Output the [X, Y] coordinate of the center of the cell containing the given text.  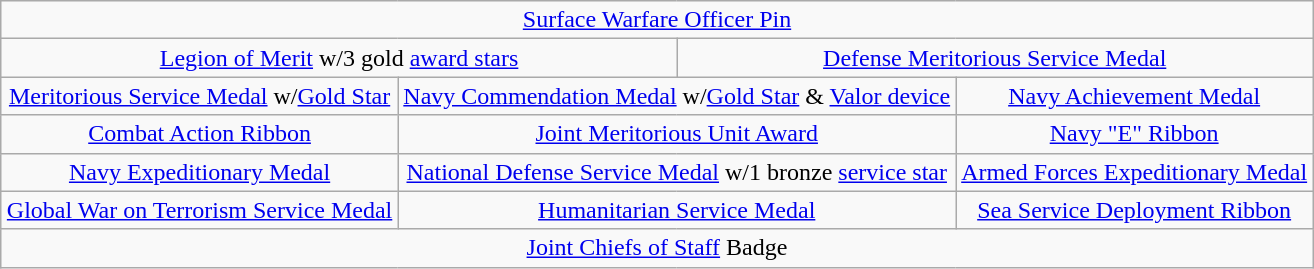
Navy Commendation Medal w/Gold Star & Valor device [677, 96]
Sea Service Deployment Ribbon [1134, 210]
Humanitarian Service Medal [677, 210]
Joint Chiefs of Staff Badge [656, 248]
Joint Meritorious Unit Award [677, 134]
Meritorious Service Medal w/Gold Star [199, 96]
Global War on Terrorism Service Medal [199, 210]
Navy "E" Ribbon [1134, 134]
Combat Action Ribbon [199, 134]
Legion of Merit w/3 gold award stars [338, 58]
Defense Meritorious Service Medal [995, 58]
Armed Forces Expeditionary Medal [1134, 172]
Navy Achievement Medal [1134, 96]
National Defense Service Medal w/1 bronze service star [677, 172]
Navy Expeditionary Medal [199, 172]
Surface Warfare Officer Pin [656, 20]
